Locate the cell with the specified text and output its [x, y] center coordinate. 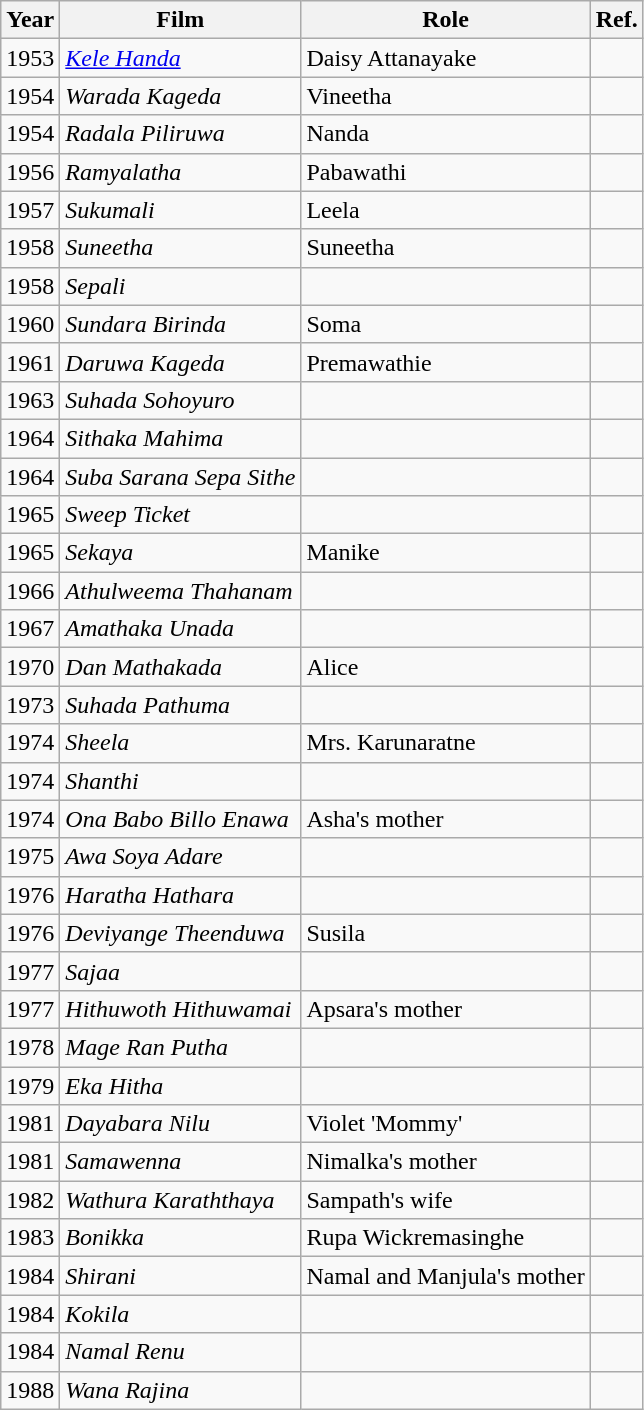
Violet 'Mommy' [446, 1124]
Warada Kageda [180, 96]
Kele Handa [180, 58]
Kokila [180, 1314]
Role [446, 20]
Namal and Manjula's mother [446, 1276]
Sampath's wife [446, 1200]
1983 [30, 1238]
Sepali [180, 286]
Namal Renu [180, 1352]
Year [30, 20]
Nimalka's mother [446, 1162]
1957 [30, 210]
Alice [446, 667]
Awa Soya Adare [180, 857]
Ona Babo Billo Enawa [180, 819]
Nanda [446, 134]
1988 [30, 1390]
Ref. [616, 20]
Dan Mathakada [180, 667]
Sheela [180, 743]
Sekaya [180, 553]
Suhada Pathuma [180, 705]
Susila [446, 933]
1982 [30, 1200]
1966 [30, 591]
Manike [446, 553]
Vineetha [446, 96]
1953 [30, 58]
Apsara's mother [446, 1009]
Shanthi [180, 781]
Radala Piliruwa [180, 134]
Dayabara Nilu [180, 1124]
1963 [30, 400]
Soma [446, 324]
Premawathie [446, 362]
Pabawathi [446, 172]
1956 [30, 172]
1973 [30, 705]
Athulweema Thahanam [180, 591]
Sundara Birinda [180, 324]
Suba Sarana Sepa Sithe [180, 477]
1967 [30, 629]
Mrs. Karunaratne [446, 743]
1978 [30, 1047]
Mage Ran Putha [180, 1047]
1979 [30, 1085]
1975 [30, 857]
Shirani [180, 1276]
Sukumali [180, 210]
1961 [30, 362]
Leela [446, 210]
1970 [30, 667]
Haratha Hathara [180, 895]
Ramyalatha [180, 172]
Daisy Attanayake [446, 58]
Daruwa Kageda [180, 362]
Film [180, 20]
Wathura Karaththaya [180, 1200]
Bonikka [180, 1238]
Samawenna [180, 1162]
Wana Rajina [180, 1390]
Sweep Ticket [180, 515]
Suhada Sohoyuro [180, 400]
Amathaka Unada [180, 629]
Asha's mother [446, 819]
Deviyange Theenduwa [180, 933]
Eka Hitha [180, 1085]
Sithaka Mahima [180, 438]
Hithuwoth Hithuwamai [180, 1009]
Sajaa [180, 971]
Rupa Wickremasinghe [446, 1238]
1960 [30, 324]
